Return [X, Y] of the center of cell containing provided text 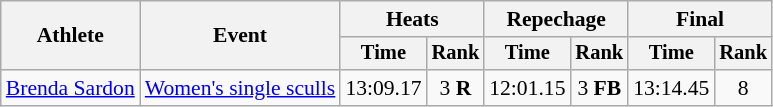
Athlete [70, 36]
13:09.17 [383, 88]
Event [240, 36]
Women's single sculls [240, 88]
13:14.45 [671, 88]
3 R [456, 88]
12:01.15 [527, 88]
Repechage [556, 19]
Heats [412, 19]
Brenda Sardon [70, 88]
Final [700, 19]
3 FB [600, 88]
8 [743, 88]
